Find where the given text appears and provide that cell's center as (x, y) coordinate. 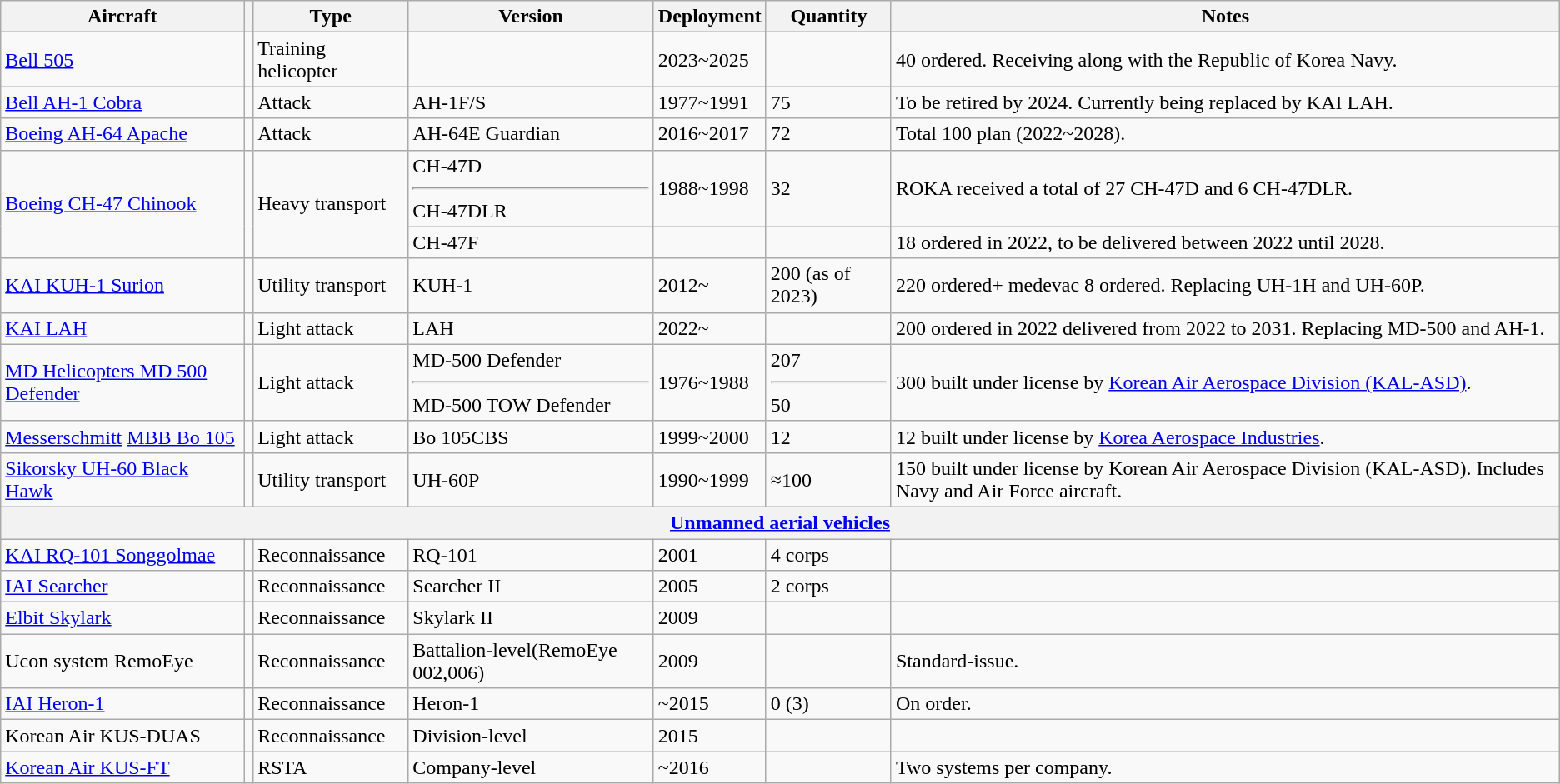
Boeing AH-64 Apache (122, 134)
1976~1988 (710, 382)
Elbit Skylark (122, 618)
1988~1998 (710, 188)
KAI LAH (122, 328)
2016~2017 (710, 134)
2023~2025 (710, 60)
Notes (1225, 17)
Heron-1 (532, 704)
2015 (710, 736)
Korean Air KUS-DUAS (122, 736)
AH-64E Guardian (532, 134)
Bo 105CBS (532, 437)
Messerschmitt MBB Bo 105 (122, 437)
2 corps (828, 587)
RSTA (331, 767)
72 (828, 134)
CH-47D CH-47DLR (532, 188)
Quantity (828, 17)
300 built under license by Korean Air Aerospace Division (KAL-ASD). (1225, 382)
207 50 (828, 382)
KAI KUH-1 Surion (122, 285)
75 (828, 102)
≈100 (828, 480)
Aircraft (122, 17)
2012~ (710, 285)
RQ-101 (532, 554)
Sikorsky UH-60 Black Hawk (122, 480)
220 ordered+ medevac 8 ordered. Replacing UH-1H and UH-60P. (1225, 285)
Boeing CH-47 Chinook (122, 204)
Searcher II (532, 587)
To be retired by 2024. Currently being replaced by KAI LAH. (1225, 102)
On order. (1225, 704)
200 (as of 2023) (828, 285)
Heavy transport (331, 204)
Type (331, 17)
12 (828, 437)
MD Helicopters MD 500 Defender (122, 382)
18 ordered in 2022, to be delivered between 2022 until 2028. (1225, 242)
1977~1991 (710, 102)
~2015 (710, 704)
Total 100 plan (2022~2028). (1225, 134)
1990~1999 (710, 480)
IAI Searcher (122, 587)
Ucon system RemoEye (122, 662)
Version (532, 17)
2005 (710, 587)
Bell 505 (122, 60)
Korean Air KUS-FT (122, 767)
UH-60P (532, 480)
Bell AH-1 Cobra (122, 102)
Division-level (532, 736)
Standard-issue. (1225, 662)
Two systems per company. (1225, 767)
32 (828, 188)
4 corps (828, 554)
KUH-1 (532, 285)
Unmanned aerial vehicles (780, 522)
2001 (710, 554)
ROKA received a total of 27 CH-47D and 6 CH-47DLR. (1225, 188)
IAI Heron-1 (122, 704)
Training helicopter (331, 60)
AH-1F/S (532, 102)
12 built under license by Korea Aerospace Industries. (1225, 437)
2022~ (710, 328)
Company-level (532, 767)
Battalion-level(RemoEye 002,006) (532, 662)
0 (3) (828, 704)
MD-500 Defender MD-500 TOW Defender (532, 382)
KAI RQ-101 Songgolmae (122, 554)
200 ordered in 2022 delivered from 2022 to 2031. Replacing MD-500 and AH-1. (1225, 328)
CH-47F (532, 242)
Deployment (710, 17)
LAH (532, 328)
1999~2000 (710, 437)
Skylark II (532, 618)
40 ordered. Receiving along with the Republic of Korea Navy. (1225, 60)
150 built under license by Korean Air Aerospace Division (KAL-ASD). Includes Navy and Air Force aircraft. (1225, 480)
~2016 (710, 767)
